Pinpoint the cell where the given text exists, returning its [x, y] midpoint coordinate. 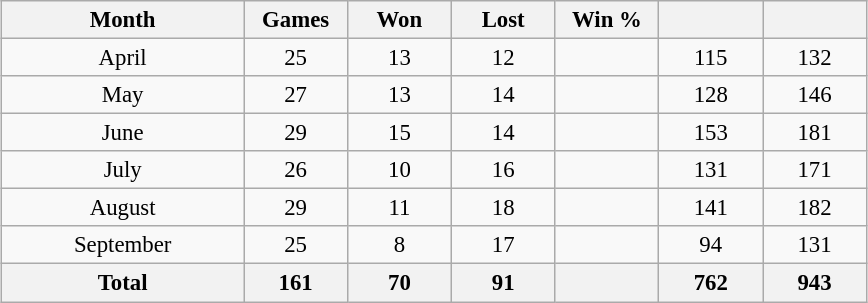
27 [296, 95]
July [123, 170]
146 [815, 95]
18 [503, 208]
10 [399, 170]
182 [815, 208]
May [123, 95]
26 [296, 170]
15 [399, 133]
943 [815, 283]
115 [711, 57]
Won [399, 20]
April [123, 57]
171 [815, 170]
153 [711, 133]
12 [503, 57]
181 [815, 133]
17 [503, 245]
141 [711, 208]
16 [503, 170]
128 [711, 95]
June [123, 133]
Lost [503, 20]
Month [123, 20]
8 [399, 245]
70 [399, 283]
Games [296, 20]
91 [503, 283]
Total [123, 283]
132 [815, 57]
August [123, 208]
762 [711, 283]
September [123, 245]
11 [399, 208]
161 [296, 283]
94 [711, 245]
Win % [607, 20]
